Capture the cell that displays the provided text and extract its [x, y] central coordinate. 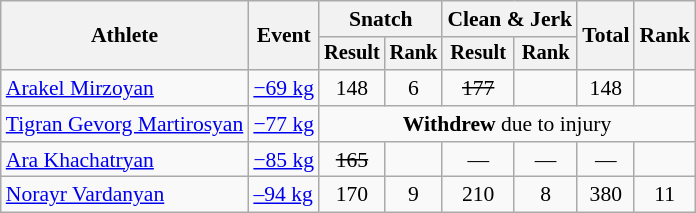
−69 kg [284, 88]
Snatch [380, 19]
Athlete [125, 36]
Ara Khachatryan [125, 160]
210 [478, 195]
11 [664, 195]
380 [606, 195]
6 [414, 88]
−77 kg [284, 124]
8 [546, 195]
Total [606, 36]
Clean & Jerk [510, 19]
170 [352, 195]
9 [414, 195]
–94 kg [284, 195]
Arakel Mirzoyan [125, 88]
Event [284, 36]
Withdrew due to injury [507, 124]
165 [352, 160]
Tigran Gevorg Martirosyan [125, 124]
177 [478, 88]
−85 kg [284, 160]
Norayr Vardanyan [125, 195]
